Return (x, y) of the center of cell containing provided text 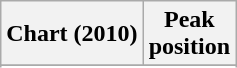
Peakposition (189, 34)
Chart (2010) (72, 34)
